Return the [X, Y] coordinate for the center point of the cell that contains the specified text.  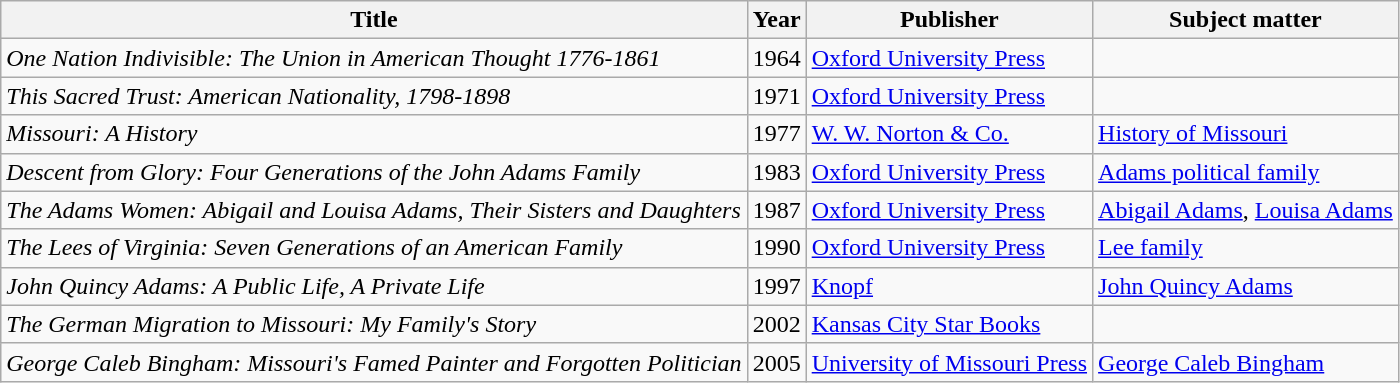
Descent from Glory: Four Generations of the John Adams Family [374, 172]
1964 [776, 58]
George Caleb Bingham: Missouri's Famed Painter and Forgotten Politician [374, 362]
1997 [776, 286]
Abigail Adams, Louisa Adams [1246, 210]
1971 [776, 96]
Publisher [949, 20]
1987 [776, 210]
Adams political family [1246, 172]
University of Missouri Press [949, 362]
Year [776, 20]
The Adams Women: Abigail and Louisa Adams, Their Sisters and Daughters [374, 210]
Title [374, 20]
Kansas City Star Books [949, 324]
John Quincy Adams: A Public Life, A Private Life [374, 286]
1990 [776, 248]
1983 [776, 172]
One Nation Indivisible: The Union in American Thought 1776-1861 [374, 58]
Missouri: A History [374, 134]
1977 [776, 134]
The Lees of Virginia: Seven Generations of an American Family [374, 248]
2002 [776, 324]
Subject matter [1246, 20]
Lee family [1246, 248]
John Quincy Adams [1246, 286]
This Sacred Trust: American Nationality, 1798-1898 [374, 96]
The German Migration to Missouri: My Family's Story [374, 324]
George Caleb Bingham [1246, 362]
2005 [776, 362]
History of Missouri [1246, 134]
W. W. Norton & Co. [949, 134]
Knopf [949, 286]
